Pinpoint the cell where the given text exists, returning its [X, Y] midpoint coordinate. 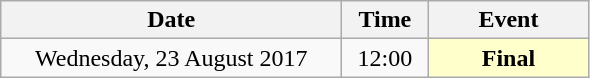
Date [172, 20]
Time [385, 20]
12:00 [385, 58]
Final [508, 58]
Wednesday, 23 August 2017 [172, 58]
Event [508, 20]
